Return [x, y] of the center of cell containing provided text 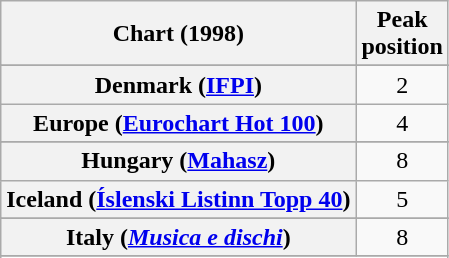
Hungary (Mahasz) [178, 161]
4 [402, 123]
2 [402, 85]
Europe (Eurochart Hot 100) [178, 123]
Peakposition [402, 34]
5 [402, 199]
Iceland (Íslenski Listinn Topp 40) [178, 199]
Chart (1998) [178, 34]
Denmark (IFPI) [178, 85]
Italy (Musica e dischi) [178, 237]
